Return the [x, y] coordinate for the center point of the cell that contains the specified text.  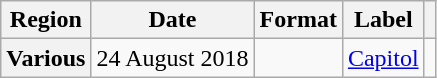
Region [46, 20]
Various [46, 58]
24 August 2018 [172, 58]
Date [172, 20]
Format [298, 20]
Capitol [383, 58]
Label [383, 20]
